Pinpoint the cell where the given text exists, returning its [X, Y] midpoint coordinate. 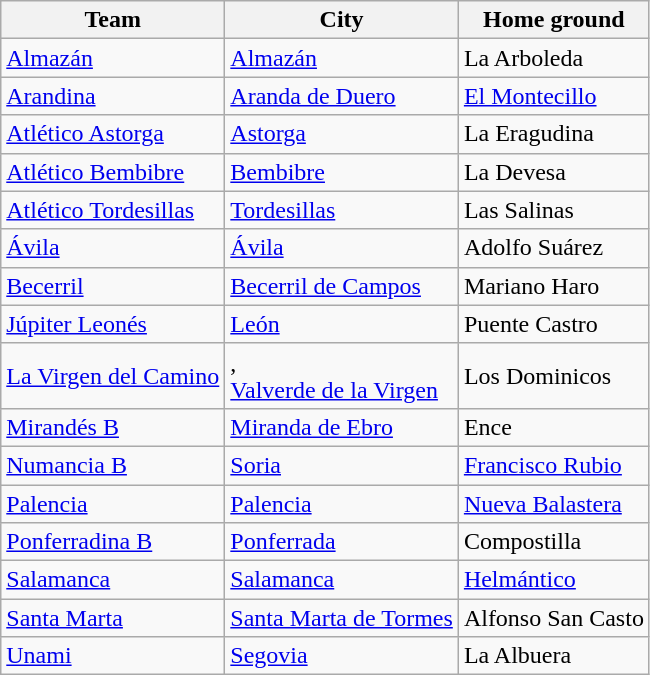
Miranda de Ebro [342, 427]
Numancia B [113, 465]
Arandina [113, 96]
Nueva Balastera [554, 503]
Becerril [113, 286]
City [342, 20]
Segovia [342, 656]
Alfonso San Casto [554, 618]
Astorga [342, 134]
La Arboleda [554, 58]
Francisco Rubio [554, 465]
Ence [554, 427]
Unami [113, 656]
Soria [342, 465]
,Valverde de la Virgen [342, 376]
Tordesillas [342, 210]
Mariano Haro [554, 286]
El Montecillo [554, 96]
Atlético Bembibre [113, 172]
Ponferrada [342, 542]
Helmántico [554, 580]
Bembibre [342, 172]
Aranda de Duero [342, 96]
Home ground [554, 20]
Compostilla [554, 542]
La Virgen del Camino [113, 376]
Atlético Astorga [113, 134]
Júpiter Leonés [113, 324]
Ponferradina B [113, 542]
Las Salinas [554, 210]
Adolfo Suárez [554, 248]
Mirandés B [113, 427]
Atlético Tordesillas [113, 210]
La Eragudina [554, 134]
Santa Marta de Tormes [342, 618]
Santa Marta [113, 618]
Puente Castro [554, 324]
León [342, 324]
La Devesa [554, 172]
La Albuera [554, 656]
Becerril de Campos [342, 286]
Team [113, 20]
Los Dominicos [554, 376]
